Extract the [X, Y] coordinate from the center of the cell holding the provided text.  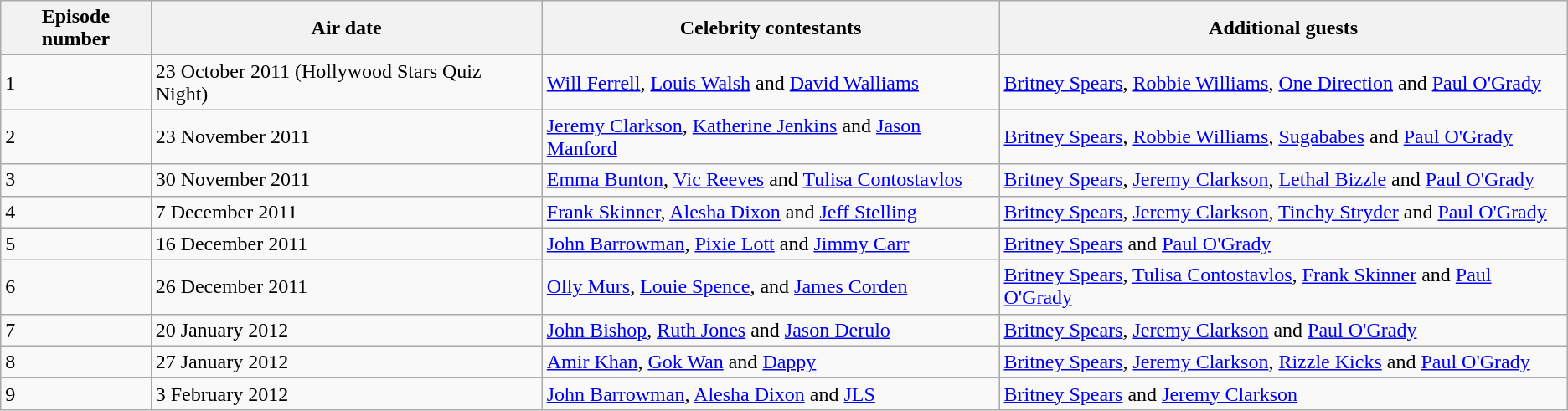
Air date [347, 28]
2 [75, 137]
3 [75, 180]
Celebrity contestants [771, 28]
30 November 2011 [347, 180]
Britney Spears, Jeremy Clarkson and Paul O'Grady [1283, 330]
Britney Spears, Robbie Williams, One Direction and Paul O'Grady [1283, 82]
Britney Spears and Paul O'Grady [1283, 244]
Will Ferrell, Louis Walsh and David Walliams [771, 82]
John Barrowman, Pixie Lott and Jimmy Carr [771, 244]
7 December 2011 [347, 212]
1 [75, 82]
4 [75, 212]
23 October 2011 (Hollywood Stars Quiz Night) [347, 82]
26 December 2011 [347, 286]
23 November 2011 [347, 137]
Britney Spears and Jeremy Clarkson [1283, 393]
5 [75, 244]
Britney Spears, Tulisa Contostavlos, Frank Skinner and Paul O'Grady [1283, 286]
John Bishop, Ruth Jones and Jason Derulo [771, 330]
Amir Khan, Gok Wan and Dappy [771, 362]
7 [75, 330]
Britney Spears, Jeremy Clarkson, Lethal Bizzle and Paul O'Grady [1283, 180]
20 January 2012 [347, 330]
6 [75, 286]
Episode number [75, 28]
9 [75, 393]
27 January 2012 [347, 362]
Additional guests [1283, 28]
Frank Skinner, Alesha Dixon and Jeff Stelling [771, 212]
Olly Murs, Louie Spence, and James Corden [771, 286]
John Barrowman, Alesha Dixon and JLS [771, 393]
Britney Spears, Jeremy Clarkson, Rizzle Kicks and Paul O'Grady [1283, 362]
Jeremy Clarkson, Katherine Jenkins and Jason Manford [771, 137]
16 December 2011 [347, 244]
Britney Spears, Jeremy Clarkson, Tinchy Stryder and Paul O'Grady [1283, 212]
3 February 2012 [347, 393]
Britney Spears, Robbie Williams, Sugababes and Paul O'Grady [1283, 137]
8 [75, 362]
Emma Bunton, Vic Reeves and Tulisa Contostavlos [771, 180]
